Identify which cell holds the provided text, then report its (X, Y) central coordinate. 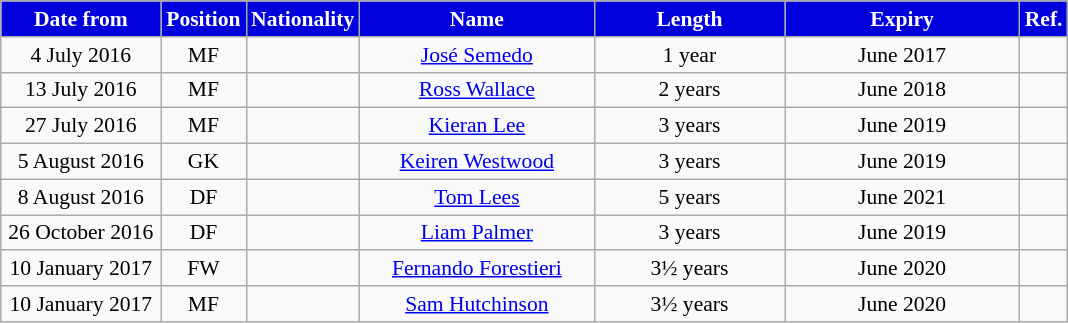
Fernando Forestieri (476, 269)
June 2018 (902, 90)
Name (476, 19)
Length (689, 19)
José Semedo (476, 55)
Expiry (902, 19)
1 year (689, 55)
2 years (689, 90)
GK (204, 162)
Nationality (302, 19)
Keiren Westwood (476, 162)
Position (204, 19)
Ref. (1044, 19)
Kieran Lee (476, 126)
8 August 2016 (81, 197)
Liam Palmer (476, 233)
13 July 2016 (81, 90)
26 October 2016 (81, 233)
5 August 2016 (81, 162)
4 July 2016 (81, 55)
Date from (81, 19)
27 July 2016 (81, 126)
June 2021 (902, 197)
Ross Wallace (476, 90)
5 years (689, 197)
Tom Lees (476, 197)
Sam Hutchinson (476, 304)
FW (204, 269)
June 2017 (902, 55)
